Find where the given text appears and provide that cell's center as (x, y) coordinate. 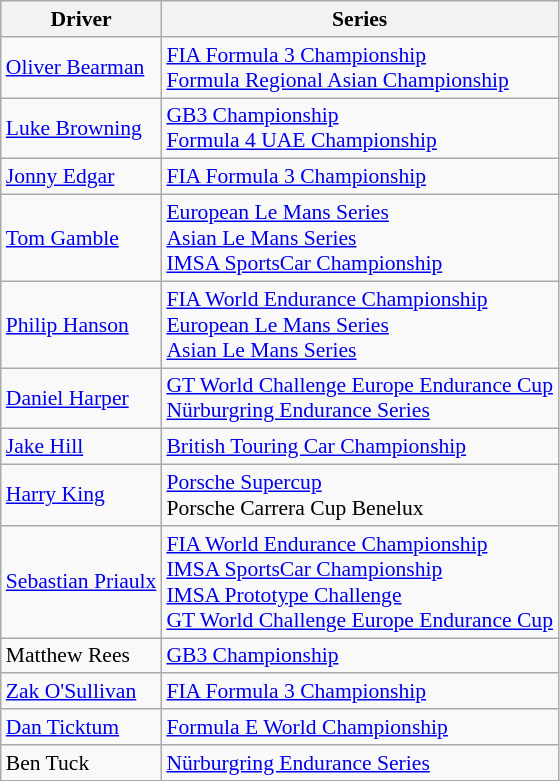
FIA Formula 3 ChampionshipFormula Regional Asian Championship (360, 68)
Nürburgring Endurance Series (360, 763)
Harry King (82, 496)
Sebastian Priaulx (82, 582)
FIA World Endurance ChampionshipEuropean Le Mans SeriesAsian Le Mans Series (360, 324)
Porsche SupercupPorsche Carrera Cup Benelux (360, 496)
Oliver Bearman (82, 68)
Driver (82, 19)
Formula E World Championship (360, 727)
Philip Hanson (82, 324)
FIA World Endurance ChampionshipIMSA SportsCar ChampionshipIMSA Prototype ChallengeGT World Challenge Europe Endurance Cup (360, 582)
Luke Browning (82, 128)
European Le Mans SeriesAsian Le Mans SeriesIMSA SportsCar Championship (360, 238)
Dan Ticktum (82, 727)
GB3 ChampionshipFormula 4 UAE Championship (360, 128)
Jake Hill (82, 447)
Daniel Harper (82, 398)
Jonny Edgar (82, 177)
Series (360, 19)
Ben Tuck (82, 763)
British Touring Car Championship (360, 447)
Tom Gamble (82, 238)
GT World Challenge Europe Endurance CupNürburgring Endurance Series (360, 398)
Zak O'Sullivan (82, 692)
GB3 Championship (360, 656)
Matthew Rees (82, 656)
